For the text-containing cell, return its midpoint in (x, y) coordinate format. 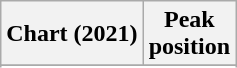
Peakposition (189, 34)
Chart (2021) (72, 34)
